Output the [x, y] coordinate of the center of the cell containing the given text.  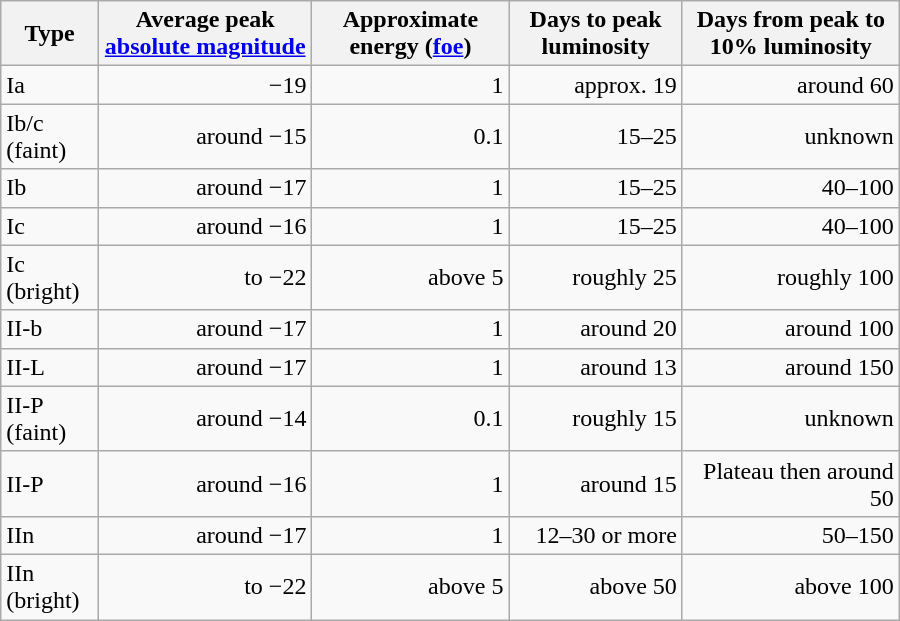
Average peak absolute magnitude [206, 34]
approx. 19 [596, 85]
Days from peak to 10% luminosity [790, 34]
Ic (bright) [50, 278]
around 100 [790, 329]
above 100 [790, 586]
Ib/c (faint) [50, 136]
around 13 [596, 367]
50–150 [790, 535]
II-b [50, 329]
around −15 [206, 136]
Type [50, 34]
around 20 [596, 329]
above 50 [596, 586]
II-P (faint) [50, 418]
roughly 100 [790, 278]
II-P [50, 484]
roughly 15 [596, 418]
12–30 or more [596, 535]
Ib [50, 188]
II-L [50, 367]
−19 [206, 85]
around 60 [790, 85]
around 15 [596, 484]
IIn [50, 535]
Approximate energy (foe) [410, 34]
around 150 [790, 367]
Ia [50, 85]
IIn (bright) [50, 586]
Days to peak luminosity [596, 34]
Plateau then around 50 [790, 484]
around −14 [206, 418]
Ic [50, 226]
roughly 25 [596, 278]
